Find where the given text appears and provide that cell's center as (X, Y) coordinate. 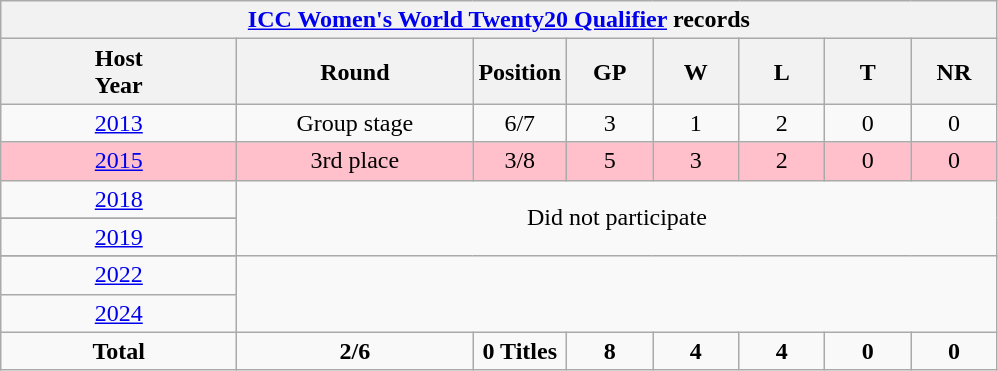
T (868, 72)
2024 (119, 313)
6/7 (520, 123)
ICC Women's World Twenty20 Qualifier records (499, 20)
HostYear (119, 72)
GP (610, 72)
3/8 (520, 161)
W (696, 72)
5 (610, 161)
Position (520, 72)
0 Titles (520, 351)
Did not participate (617, 218)
8 (610, 351)
2019 (119, 237)
2013 (119, 123)
NR (954, 72)
Round (355, 72)
2022 (119, 275)
2018 (119, 199)
2015 (119, 161)
2/6 (355, 351)
Total (119, 351)
1 (696, 123)
L (782, 72)
Group stage (355, 123)
3rd place (355, 161)
